Output the (x, y) coordinate of the center of the cell containing the given text.  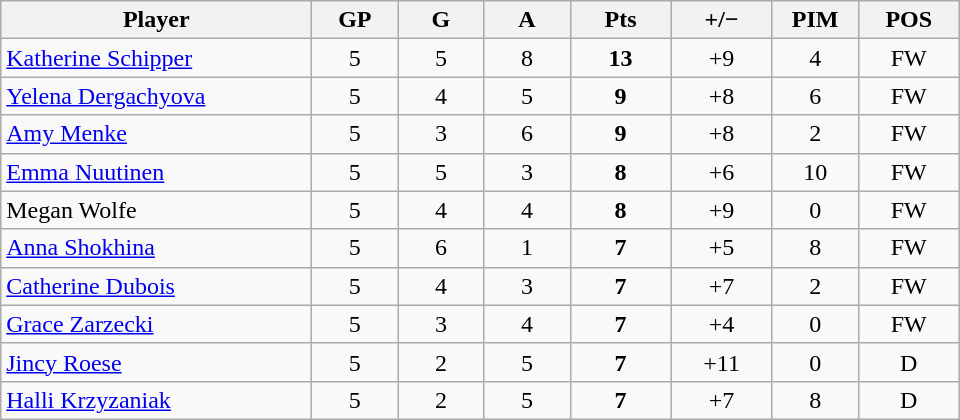
Emma Nuutinen (156, 172)
G (441, 20)
1 (527, 248)
Catherine Dubois (156, 286)
Amy Menke (156, 134)
PIM (815, 20)
+6 (722, 172)
+4 (722, 324)
Anna Shokhina (156, 248)
+11 (722, 362)
+5 (722, 248)
13 (620, 58)
+/− (722, 20)
Jincy Roese (156, 362)
Megan Wolfe (156, 210)
10 (815, 172)
Yelena Dergachyova (156, 96)
GP (355, 20)
Halli Krzyzaniak (156, 400)
Player (156, 20)
A (527, 20)
POS (908, 20)
Pts (620, 20)
Katherine Schipper (156, 58)
Grace Zarzecki (156, 324)
